Capture the cell that displays the provided text and extract its (x, y) central coordinate. 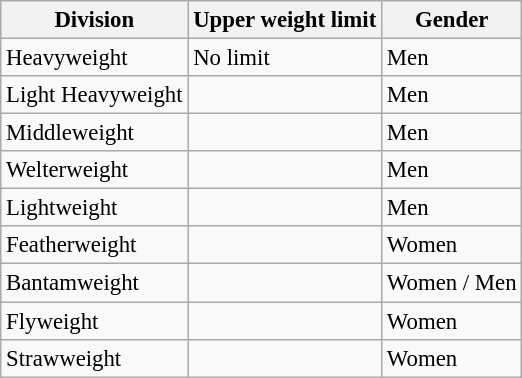
Women / Men (452, 283)
Heavyweight (94, 58)
Bantamweight (94, 283)
Lightweight (94, 208)
Featherweight (94, 245)
Light Heavyweight (94, 95)
Division (94, 20)
Strawweight (94, 358)
Middleweight (94, 133)
Gender (452, 20)
Flyweight (94, 321)
No limit (285, 58)
Welterweight (94, 170)
Upper weight limit (285, 20)
